Output the [x, y] coordinate of the center of the cell containing the given text.  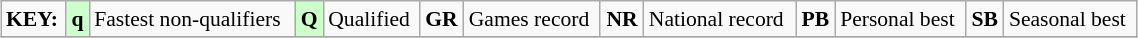
Qualified [371, 19]
Games record [532, 19]
Q [309, 19]
q [78, 19]
GR [442, 19]
Personal best [900, 19]
NR [622, 19]
KEY: [34, 19]
National record [720, 19]
Seasonal best [1070, 19]
Fastest non-qualifiers [192, 19]
PB [816, 19]
SB [985, 19]
